From the cell containing the given text, extract its center point as [X, Y] coordinate. 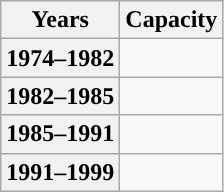
1974–1982 [60, 58]
1991–1999 [60, 172]
Capacity [172, 20]
1982–1985 [60, 96]
1985–1991 [60, 134]
Years [60, 20]
